Scan for the cell matching the given text and deliver its (x, y) coordinate at center. 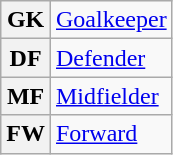
Midfielder (111, 96)
DF (26, 58)
Defender (111, 58)
Forward (111, 134)
GK (26, 20)
Goalkeeper (111, 20)
FW (26, 134)
MF (26, 96)
